Return the (X, Y) coordinate for the center point of the cell that contains the specified text.  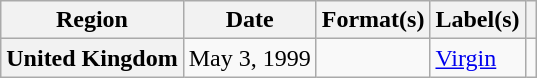
Label(s) (478, 20)
United Kingdom (92, 58)
Format(s) (373, 20)
Virgin (478, 58)
Region (92, 20)
May 3, 1999 (250, 58)
Date (250, 20)
